Extract the (x, y) coordinate from the center of the cell holding the provided text.  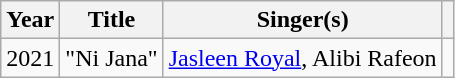
2021 (30, 58)
Jasleen Royal, Alibi Rafeon (302, 58)
Year (30, 20)
"Ni Jana" (112, 58)
Title (112, 20)
Singer(s) (302, 20)
